Extract the [X, Y] coordinate from the center of the cell holding the provided text.  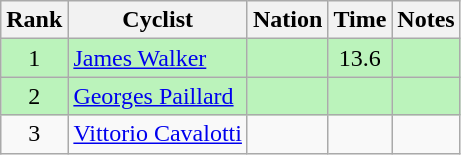
1 [34, 58]
Vittorio Cavalotti [158, 134]
James Walker [158, 58]
13.6 [360, 58]
Notes [426, 20]
Rank [34, 20]
3 [34, 134]
2 [34, 96]
Nation [287, 20]
Time [360, 20]
Cyclist [158, 20]
Georges Paillard [158, 96]
